Scan for the cell matching the given text and deliver its [X, Y] coordinate at center. 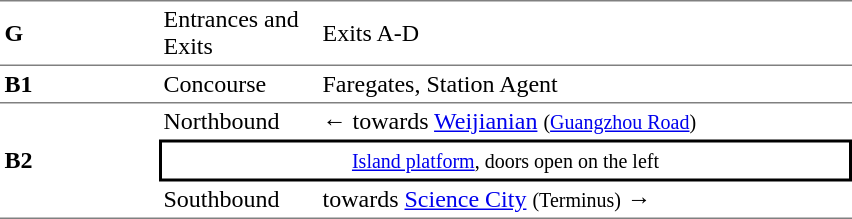
Exits A-D [585, 33]
Entrances and Exits [238, 33]
G [80, 33]
B1 [80, 85]
← towards Weijianian (Guangzhou Road) [585, 122]
Concourse [238, 85]
Faregates, Station Agent [585, 85]
Island platform, doors open on the left [506, 161]
Northbound [238, 122]
